Detect which cell encompasses the target text, then output its [X, Y] center coordinate. 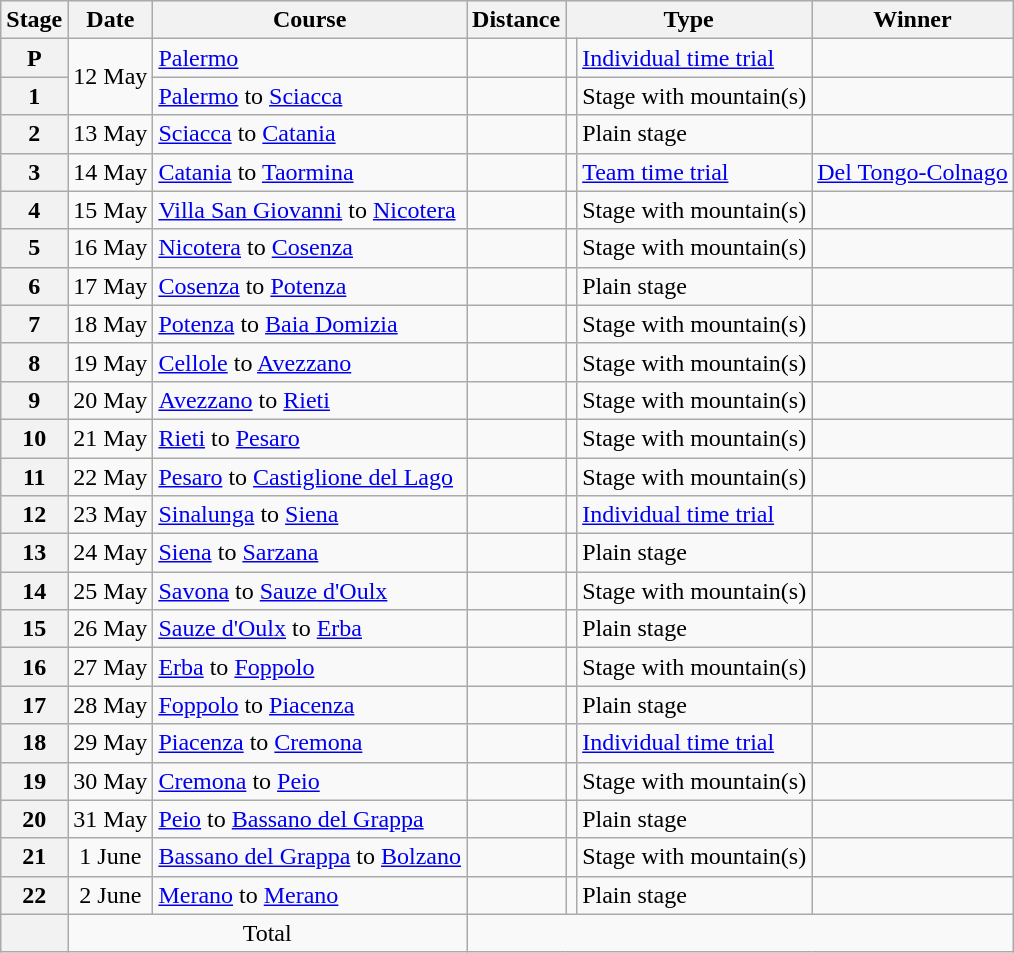
Siena to Sarzana [310, 553]
30 May [110, 781]
29 May [110, 743]
15 [34, 629]
14 May [110, 172]
16 [34, 667]
18 May [110, 324]
22 May [110, 477]
Date [110, 20]
12 [34, 515]
Merano to Merano [310, 895]
6 [34, 286]
Team time trial [694, 172]
Savona to Sauze d'Oulx [310, 591]
Palermo to Sciacca [310, 96]
26 May [110, 629]
17 [34, 705]
20 [34, 819]
16 May [110, 248]
Piacenza to Cremona [310, 743]
Foppolo to Piacenza [310, 705]
28 May [110, 705]
Rieti to Pesaro [310, 438]
2 June [110, 895]
1 [34, 96]
1 June [110, 857]
3 [34, 172]
Stage [34, 20]
Avezzano to Rieti [310, 400]
18 [34, 743]
14 [34, 591]
Villa San Giovanni to Nicotera [310, 210]
Nicotera to Cosenza [310, 248]
13 [34, 553]
Bassano del Grappa to Bolzano [310, 857]
Peio to Bassano del Grappa [310, 819]
Potenza to Baia Domizia [310, 324]
Erba to Foppolo [310, 667]
Course [310, 20]
21 [34, 857]
Distance [516, 20]
7 [34, 324]
22 [34, 895]
Cremona to Peio [310, 781]
4 [34, 210]
31 May [110, 819]
27 May [110, 667]
P [34, 58]
Sciacca to Catania [310, 134]
Type [689, 20]
24 May [110, 553]
Del Tongo-Colnago [913, 172]
20 May [110, 400]
Cellole to Avezzano [310, 362]
13 May [110, 134]
25 May [110, 591]
8 [34, 362]
17 May [110, 286]
Palermo [310, 58]
19 May [110, 362]
5 [34, 248]
Total [268, 933]
9 [34, 400]
Pesaro to Castiglione del Lago [310, 477]
12 May [110, 77]
Sauze d'Oulx to Erba [310, 629]
10 [34, 438]
15 May [110, 210]
Cosenza to Potenza [310, 286]
21 May [110, 438]
19 [34, 781]
Catania to Taormina [310, 172]
11 [34, 477]
23 May [110, 515]
Winner [913, 20]
2 [34, 134]
Sinalunga to Siena [310, 515]
